Scan for the cell matching the given text and deliver its [x, y] coordinate at center. 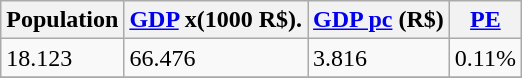
Population [62, 20]
18.123 [62, 58]
GDP pc (R$) [379, 20]
66.476 [216, 58]
PE [485, 20]
0.11% [485, 58]
GDP x(1000 R$). [216, 20]
3.816 [379, 58]
